Return (X, Y) of the center of cell containing provided text 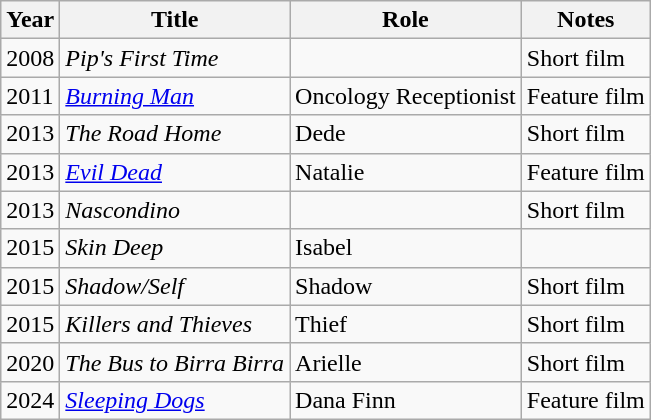
Natalie (406, 172)
2011 (30, 96)
Role (406, 20)
Isabel (406, 248)
Year (30, 20)
Nascondino (175, 210)
Dede (406, 134)
2024 (30, 400)
The Road Home (175, 134)
Evil Dead (175, 172)
Shadow/Self (175, 286)
Killers and Thieves (175, 324)
Dana Finn (406, 400)
The Bus to Birra Birra (175, 362)
Skin Deep (175, 248)
Notes (586, 20)
2020 (30, 362)
Thief (406, 324)
Burning Man (175, 96)
Sleeping Dogs (175, 400)
Oncology Receptionist (406, 96)
2008 (30, 58)
Arielle (406, 362)
Shadow (406, 286)
Pip's First Time (175, 58)
Title (175, 20)
